For the text-containing cell, return its midpoint in (X, Y) coordinate format. 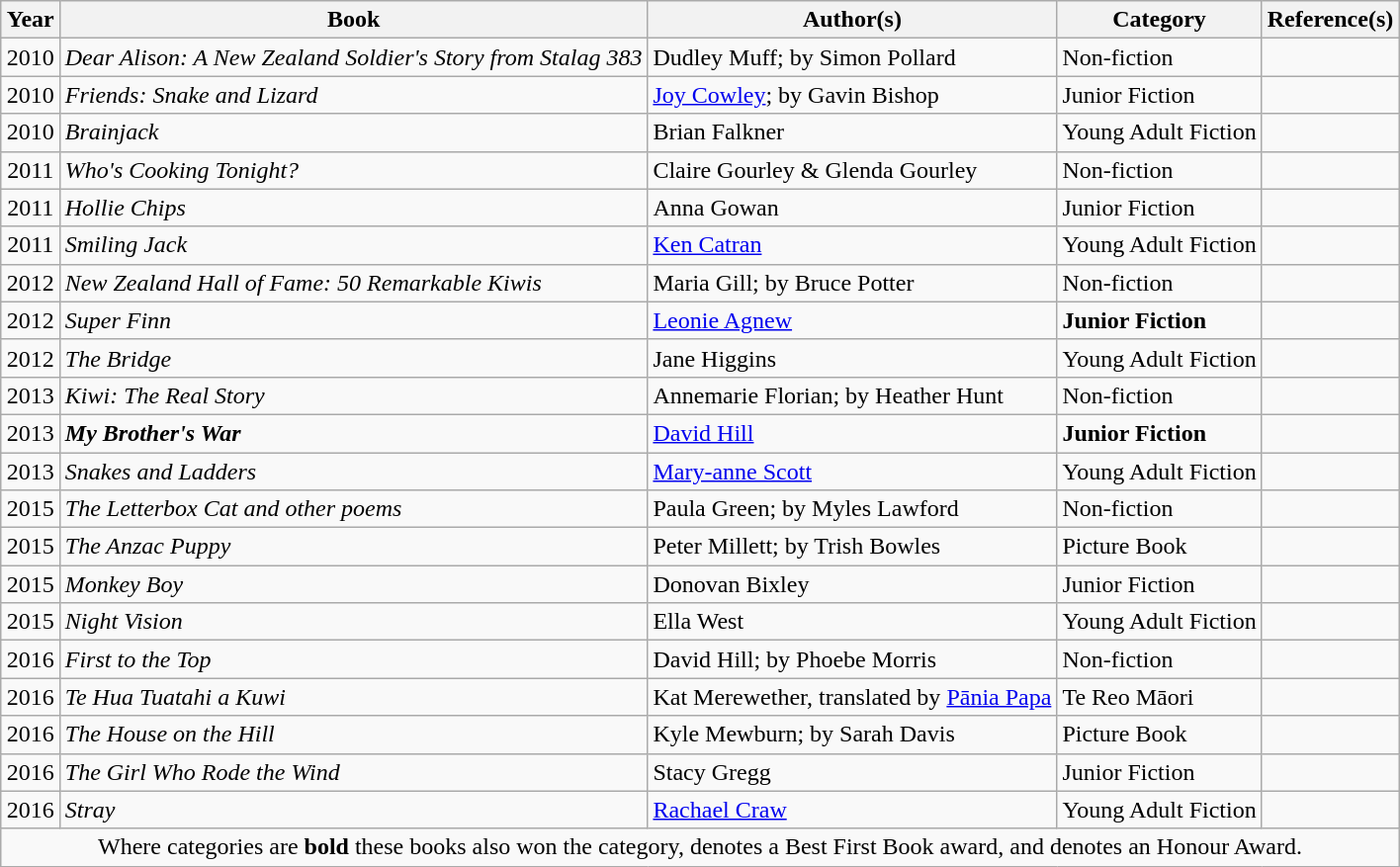
Book (354, 20)
Rachael Craw (852, 810)
Kiwi: The Real Story (354, 395)
Annemarie Florian; by Heather Hunt (852, 395)
Te Hua Tuatahi a Kuwi (354, 697)
Claire Gourley & Glenda Gourley (852, 170)
Smiling Jack (354, 245)
Paula Green; by Myles Lawford (852, 509)
Snakes and Ladders (354, 472)
The Bridge (354, 358)
Stray (354, 810)
Brian Falkner (852, 132)
David Hill (852, 433)
Kyle Mewburn; by Sarah Davis (852, 735)
Where categories are bold these books also won the category, denotes a Best First Book award, and denotes an Honour Award. (700, 847)
Te Reo Māori (1159, 697)
Mary-anne Scott (852, 472)
Maria Gill; by Bruce Potter (852, 283)
Ella West (852, 622)
The Girl Who Rode the Wind (354, 772)
Brainjack (354, 132)
The House on the Hill (354, 735)
Peter Millett; by Trish Bowles (852, 547)
Dudley Muff; by Simon Pollard (852, 57)
Monkey Boy (354, 584)
Stacy Gregg (852, 772)
Dear Alison: A New Zealand Soldier's Story from Stalag 383 (354, 57)
Ken Catran (852, 245)
My Brother's War (354, 433)
Year (30, 20)
Category (1159, 20)
Anna Gowan (852, 208)
Friends: Snake and Lizard (354, 95)
The Letterbox Cat and other poems (354, 509)
Author(s) (852, 20)
Jane Higgins (852, 358)
Leonie Agnew (852, 320)
Super Finn (354, 320)
Reference(s) (1331, 20)
David Hill; by Phoebe Morris (852, 659)
The Anzac Puppy (354, 547)
Who's Cooking Tonight? (354, 170)
Night Vision (354, 622)
Kat Merewether, translated by Pānia Papa (852, 697)
New Zealand Hall of Fame: 50 Remarkable Kiwis (354, 283)
Donovan Bixley (852, 584)
Hollie Chips (354, 208)
First to the Top (354, 659)
Joy Cowley; by Gavin Bishop (852, 95)
